Return (x, y) of the center of cell containing provided text 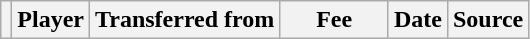
Transferred from (185, 20)
Fee (334, 20)
Date (418, 20)
Source (488, 20)
Player (51, 20)
